Identify which cell holds the provided text, then report its [x, y] central coordinate. 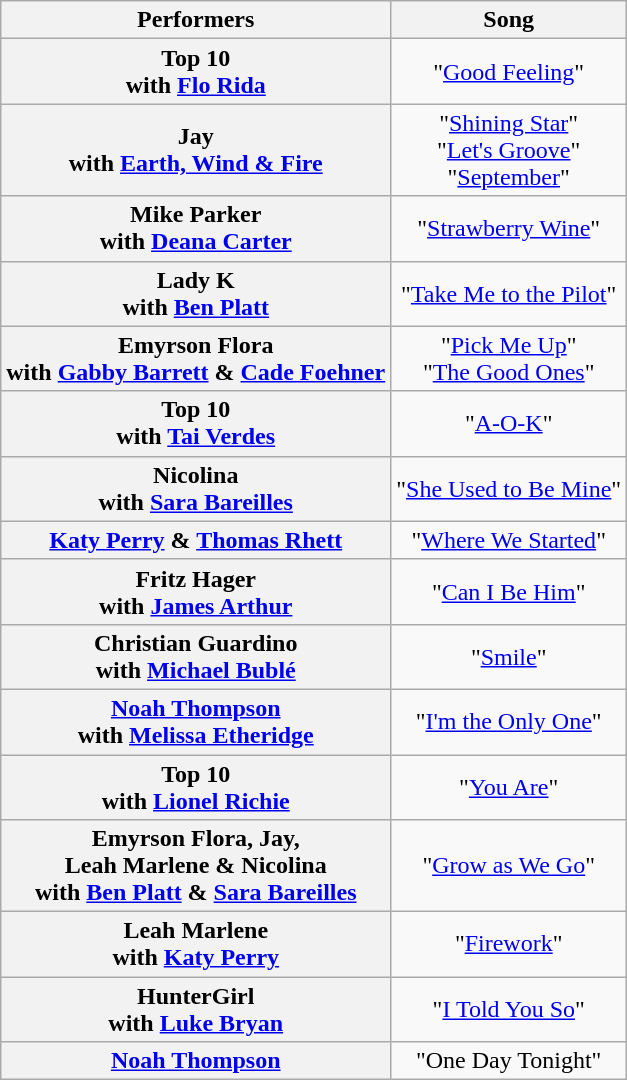
Katy Perry & Thomas Rhett [196, 540]
Top 10with Flo Rida [196, 72]
"Where We Started" [509, 540]
Performers [196, 20]
"One Day Tonight" [509, 1061]
"Pick Me Up""The Good Ones" [509, 358]
"Smile" [509, 656]
Song [509, 20]
"A-O-K" [509, 424]
HunterGirlwith Luke Bryan [196, 1010]
"Firework" [509, 944]
Leah Marlenewith Katy Perry [196, 944]
Mike Parkerwith Deana Carter [196, 228]
Emyrson Florawith Gabby Barrett & Cade Foehner [196, 358]
Noah Thompsonwith Melissa Etheridge [196, 722]
"Good Feeling" [509, 72]
"She Used to Be Mine" [509, 488]
Emyrson Flora, Jay,Leah Marlene & Nicolinawith Ben Platt & Sara Bareilles [196, 866]
"Can I Be Him" [509, 592]
"I'm the Only One" [509, 722]
Top 10with Tai Verdes [196, 424]
Lady Kwith Ben Platt [196, 294]
"Shining Star""Let's Groove""September" [509, 150]
"You Are" [509, 786]
Nicolinawith Sara Bareilles [196, 488]
"Strawberry Wine" [509, 228]
Fritz Hagerwith James Arthur [196, 592]
Top 10with Lionel Richie [196, 786]
"I Told You So" [509, 1010]
"Grow as We Go" [509, 866]
Noah Thompson [196, 1061]
"Take Me to the Pilot" [509, 294]
Christian Guardinowith Michael Bublé [196, 656]
Jaywith Earth, Wind & Fire [196, 150]
